Return the (x, y) coordinate for the center point of the cell that contains the specified text.  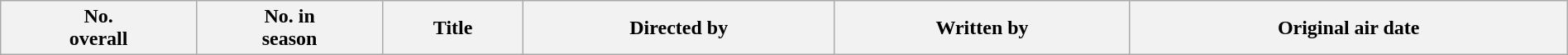
No. inseason (289, 28)
Original air date (1348, 28)
Directed by (678, 28)
Title (453, 28)
Written by (982, 28)
No.overall (99, 28)
